Output the [X, Y] coordinate of the center of the cell containing the given text.  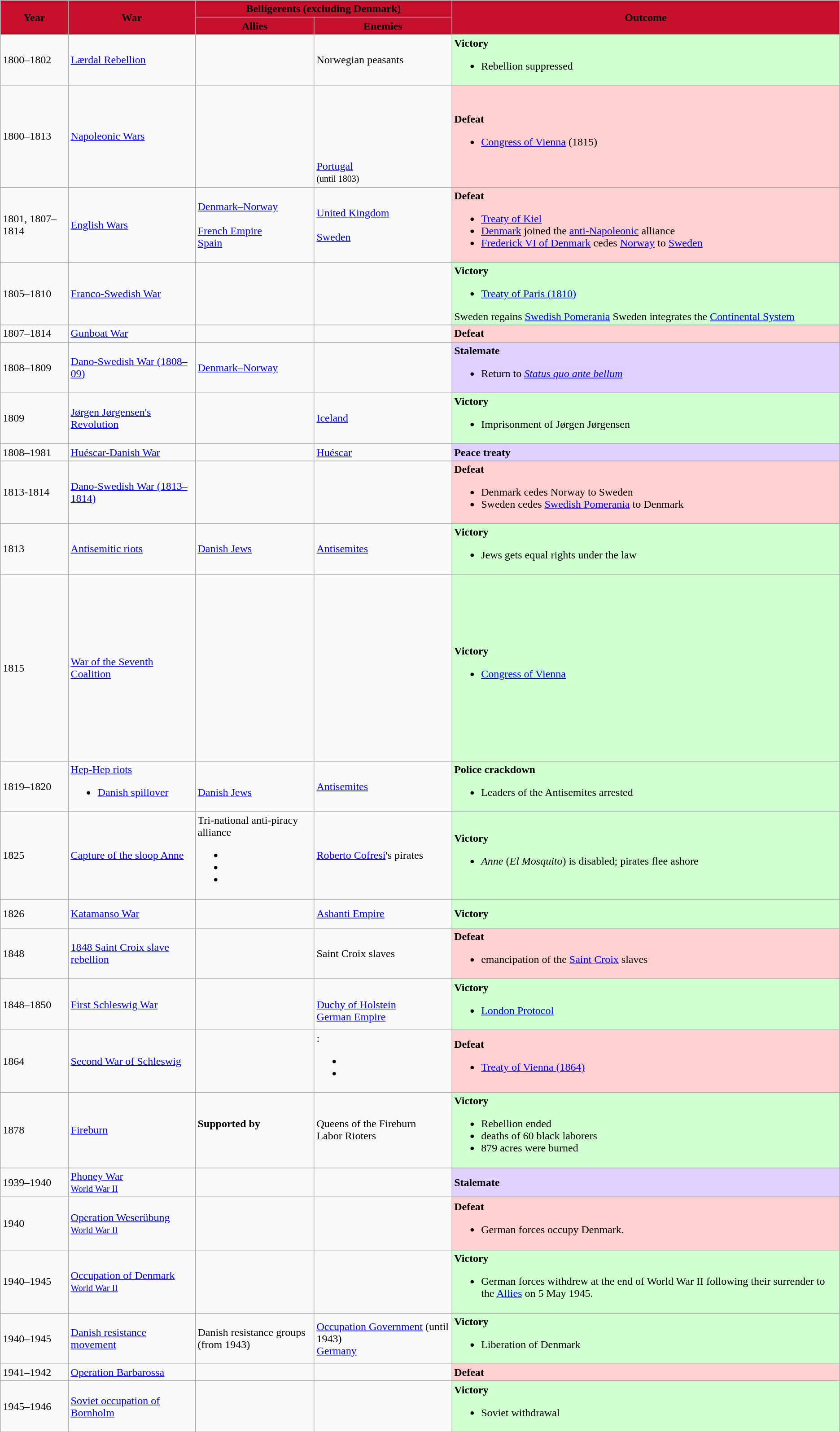
Belligerents (excluding Denmark) [324, 9]
1848 [34, 953]
Second War of Schleswig [132, 1061]
Occupation of DenmarkWorld War II [132, 1282]
1940 [34, 1224]
VictoryLiberation of Denmark [646, 1339]
Danish resistance movement [132, 1339]
Soviet occupation of Bornholm [132, 1406]
Enemies [383, 26]
First Schleswig War [132, 1005]
Outcome [646, 18]
1825 [34, 856]
Dano-Swedish War (1808–09) [132, 367]
Denmark–Norway [255, 367]
Victory [646, 914]
English Wars [132, 224]
Danish resistance groups (from 1943) [255, 1339]
1939–1940 [34, 1182]
1808–1809 [34, 367]
Fireburn [132, 1130]
1807–1814 [34, 334]
1941–1942 [34, 1372]
1813-1814 [34, 492]
1801, 1807–1814 [34, 224]
1815 [34, 668]
1878 [34, 1130]
Lærdal Rebellion [132, 60]
VictoryJews gets equal rights under the law [646, 549]
Capture of the sloop Anne [132, 856]
Antisemitic riots [132, 549]
Defeatemancipation of the Saint Croix slaves [646, 953]
1805–1810 [34, 294]
StalemateReturn to Status quo ante bellum [646, 367]
VictoryTreaty of Paris (1810)Sweden regains Swedish Pomerania Sweden integrates the Continental System [646, 294]
Supported by [255, 1130]
Franco-Swedish War [132, 294]
Occupation Government (until 1943) Germany [383, 1339]
: [383, 1061]
VictoryCongress of Vienna [646, 668]
Queens of the FireburnLabor Rioters [383, 1130]
DefeatTreaty of Vienna (1864) [646, 1061]
1945–1946 [34, 1406]
1800–1802 [34, 60]
1809 [34, 418]
1848 Saint Croix slave rebellion [132, 953]
Napoleonic Wars [132, 136]
VictoryLondon Protocol [646, 1005]
DefeatCongress of Vienna (1815) [646, 136]
DefeatGerman forces occupy Denmark. [646, 1224]
Norwegian peasants [383, 60]
VictoryRebellion endeddeaths of 60 black laborers879 acres were burned [646, 1130]
Phoney WarWorld War II [132, 1182]
Denmark–Norway French Empire Spain [255, 224]
1848–1850 [34, 1005]
War of the Seventh Coalition [132, 668]
1800–1813 [34, 136]
Huéscar [383, 452]
Peace treaty [646, 452]
Police crackdownLeaders of the Antisemites arrested [646, 786]
Year [34, 18]
VictoryGerman forces withdrew at the end of World War II following their surrender to the Allies on 5 May 1945. [646, 1282]
1819–1820 [34, 786]
Duchy of Holstein German Empire [383, 1005]
Iceland [383, 418]
1826 [34, 914]
VictorySoviet withdrawal [646, 1406]
Hep-Hep riotsDanish spillover [132, 786]
VictoryRebellion suppressed [646, 60]
Dano-Swedish War (1813–1814) [132, 492]
Operation WeserübungWorld War II [132, 1224]
Huéscar-Danish War [132, 452]
VictoryImprisonment of Jørgen Jørgensen [646, 418]
DefeatDenmark cedes Norway to SwedenSweden cedes Swedish Pomerania to Denmark [646, 492]
Ashanti Empire [383, 914]
DefeatTreaty of KielDenmark joined the anti-Napoleonic allianceFrederick VI of Denmark cedes Norway to Sweden [646, 224]
VictoryAnne (El Mosquito) is disabled; pirates flee ashore [646, 856]
1864 [34, 1061]
1813 [34, 549]
Tri-national anti-piracy alliance [255, 856]
United Kingdom Sweden [383, 224]
Katamanso War [132, 914]
Operation Barbarossa [132, 1372]
Roberto Cofresí's pirates [383, 856]
Jørgen Jørgensen's Revolution [132, 418]
Gunboat War [132, 334]
Stalemate [646, 1182]
Saint Croix slaves [383, 953]
Allies [255, 26]
1808–1981 [34, 452]
Portugal (until 1803) [383, 136]
War [132, 18]
